Return (x, y) of the center of cell containing provided text 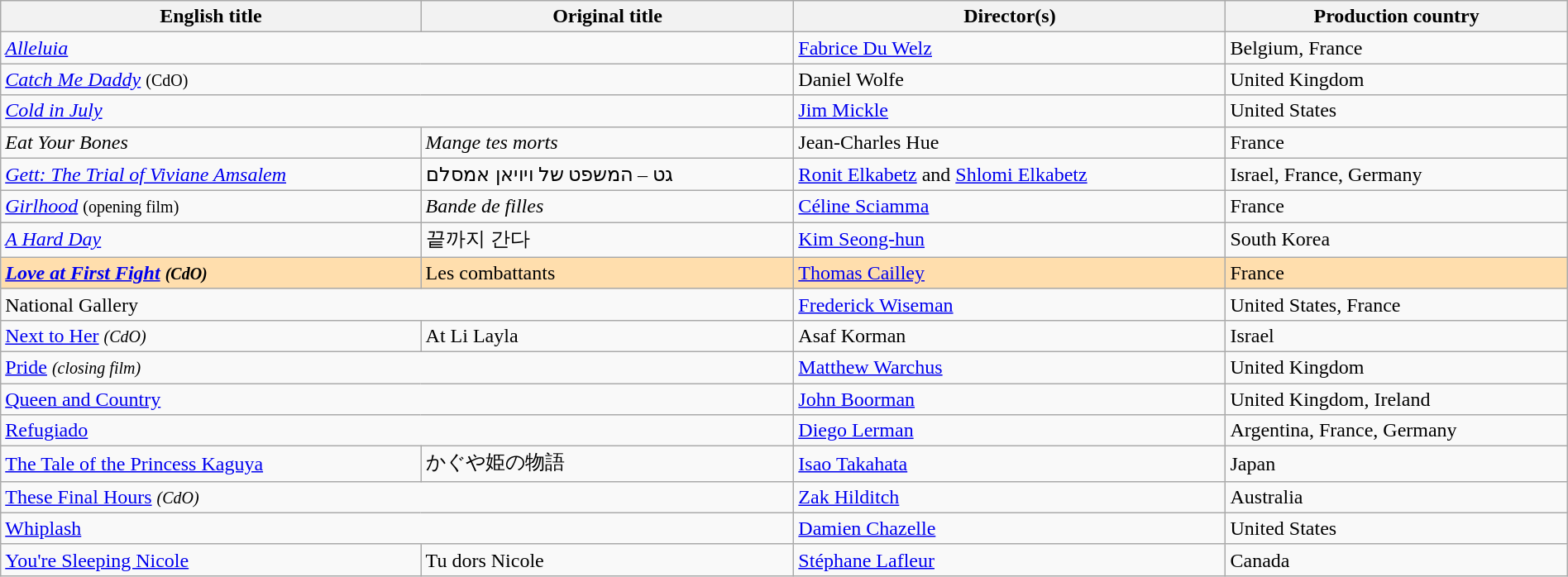
Refugiado (397, 431)
Tu dors Nicole (607, 560)
Jim Mickle (1010, 111)
Pride (closing film) (397, 367)
Isao Takahata (1010, 465)
Israel, France, Germany (1396, 174)
Argentina, France, Germany (1396, 431)
Fabrice Du Welz (1010, 48)
Girlhood (opening film) (211, 207)
Alleluia (397, 48)
You're Sleeping Nicole (211, 560)
Frederick Wiseman (1010, 304)
Matthew Warchus (1010, 367)
Canada (1396, 560)
Israel (1396, 336)
John Boorman (1010, 399)
Production country (1396, 17)
Mange tes morts (607, 142)
Diego Lerman (1010, 431)
Les combattants (607, 273)
Belgium, France (1396, 48)
גט – המשפט של ויויאן אמסלם (607, 174)
かぐや姫の物語 (607, 465)
Jean-Charles Hue (1010, 142)
Stéphane Lafleur (1010, 560)
Cold in July (397, 111)
Whiplash (397, 528)
Thomas Cailley (1010, 273)
The Tale of the Princess Kaguya (211, 465)
끝까지 간다 (607, 240)
Bande de filles (607, 207)
Eat Your Bones (211, 142)
Kim Seong-hun (1010, 240)
Director(s) (1010, 17)
Japan (1396, 465)
Damien Chazelle (1010, 528)
At Li Layla (607, 336)
United States, France (1396, 304)
Catch Me Daddy (CdO) (397, 79)
Queen and Country (397, 399)
Céline Sciamma (1010, 207)
Next to Her (CdO) (211, 336)
A Hard Day (211, 240)
Original title (607, 17)
Ronit Elkabetz and Shlomi Elkabetz (1010, 174)
Zak Hilditch (1010, 497)
United Kingdom, Ireland (1396, 399)
South Korea (1396, 240)
Love at First Fight (CdO) (211, 273)
Asaf Korman (1010, 336)
Australia (1396, 497)
These Final Hours (CdO) (397, 497)
Gett: The Trial of Viviane Amsalem (211, 174)
National Gallery (397, 304)
English title (211, 17)
Daniel Wolfe (1010, 79)
